Scan for the cell matching the given text and deliver its (X, Y) coordinate at center. 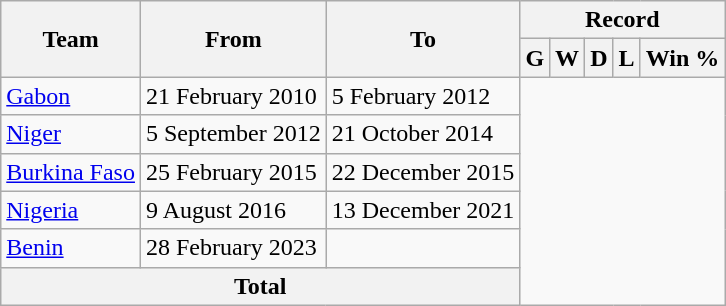
Win % (682, 58)
22 December 2015 (423, 172)
D (599, 58)
L (626, 58)
Niger (71, 134)
13 December 2021 (423, 210)
Record (622, 20)
Benin (71, 248)
5 February 2012 (423, 96)
5 September 2012 (233, 134)
Team (71, 39)
Total (260, 286)
W (568, 58)
G (535, 58)
28 February 2023 (233, 248)
From (233, 39)
Burkina Faso (71, 172)
21 October 2014 (423, 134)
Nigeria (71, 210)
Gabon (71, 96)
To (423, 39)
9 August 2016 (233, 210)
21 February 2010 (233, 96)
25 February 2015 (233, 172)
